Return the (x, y) coordinate for the center point of the cell that contains the specified text.  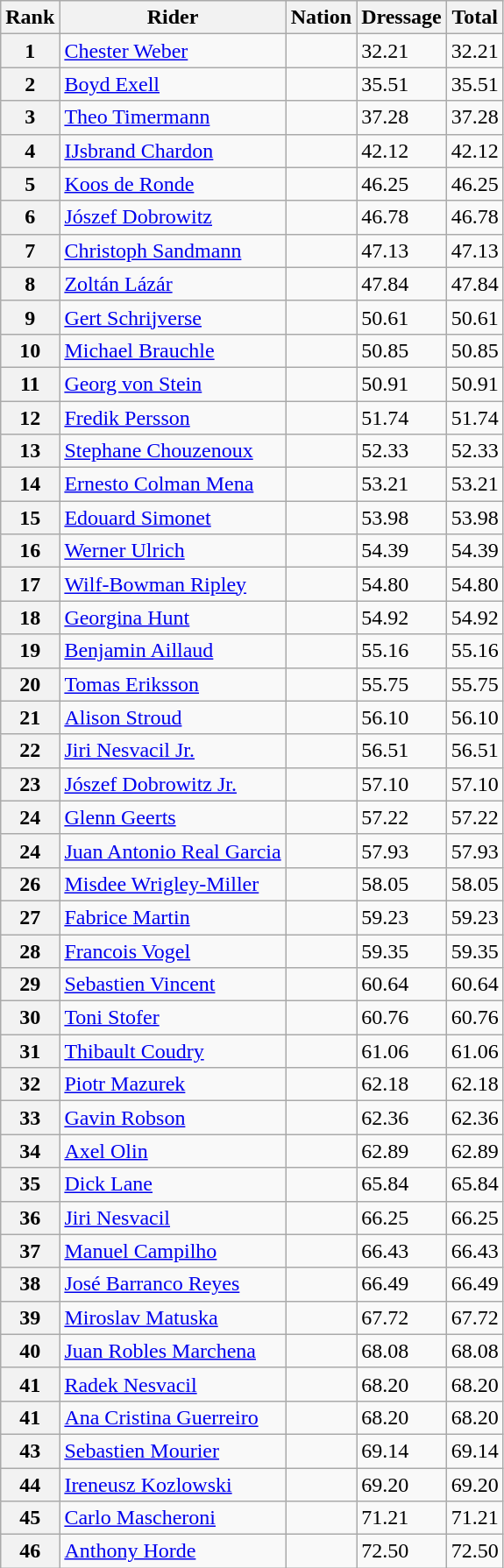
35 (30, 1184)
Juan Robles Marchena (173, 1351)
Nation (321, 18)
Michael Brauchle (173, 350)
Tomas Eriksson (173, 684)
Glenn Geerts (173, 817)
Toni Stofer (173, 1018)
Theo Timermann (173, 117)
Christoph Sandmann (173, 251)
40 (30, 1351)
Fredik Persson (173, 418)
44 (30, 1485)
26 (30, 884)
13 (30, 451)
Jiri Nesvacil (173, 1218)
43 (30, 1451)
27 (30, 917)
46 (30, 1551)
3 (30, 117)
Jószef Dobrowitz Jr. (173, 784)
Koos de Ronde (173, 184)
Chester Weber (173, 51)
21 (30, 717)
15 (30, 518)
29 (30, 985)
Dressage (401, 18)
28 (30, 950)
19 (30, 651)
Piotr Mazurek (173, 1084)
Gert Schrijverse (173, 317)
1 (30, 51)
Radek Nesvacil (173, 1384)
33 (30, 1118)
Sebastien Vincent (173, 985)
7 (30, 251)
30 (30, 1018)
Edouard Simonet (173, 518)
José Barranco Reyes (173, 1284)
Juan Antonio Real Garcia (173, 851)
Francois Vogel (173, 950)
Georgina Hunt (173, 618)
Rank (30, 18)
Sebastien Mourier (173, 1451)
Ernesto Colman Mena (173, 484)
Carlo Mascheroni (173, 1518)
Total (475, 18)
Fabrice Martin (173, 917)
Jiri Nesvacil Jr. (173, 751)
32 (30, 1084)
23 (30, 784)
Ireneusz Kozlowski (173, 1485)
34 (30, 1151)
Benjamin Aillaud (173, 651)
10 (30, 350)
Jószef Dobrowitz (173, 217)
17 (30, 584)
39 (30, 1317)
12 (30, 418)
Rider (173, 18)
2 (30, 84)
31 (30, 1051)
11 (30, 384)
Manuel Campilho (173, 1251)
Gavin Robson (173, 1118)
Axel Olin (173, 1151)
8 (30, 284)
Werner Ulrich (173, 551)
37 (30, 1251)
Zoltán Lázár (173, 284)
Miroslav Matuska (173, 1317)
16 (30, 551)
Stephane Chouzenoux (173, 451)
Ana Cristina Guerreiro (173, 1417)
45 (30, 1518)
22 (30, 751)
14 (30, 484)
Wilf-Bowman Ripley (173, 584)
36 (30, 1218)
Thibault Coudry (173, 1051)
Anthony Horde (173, 1551)
Dick Lane (173, 1184)
Misdee Wrigley-Miller (173, 884)
38 (30, 1284)
IJsbrand Chardon (173, 151)
Alison Stroud (173, 717)
20 (30, 684)
5 (30, 184)
18 (30, 618)
4 (30, 151)
Boyd Exell (173, 84)
9 (30, 317)
Georg von Stein (173, 384)
6 (30, 217)
